From the cell containing the given text, extract its center point as (X, Y) coordinate. 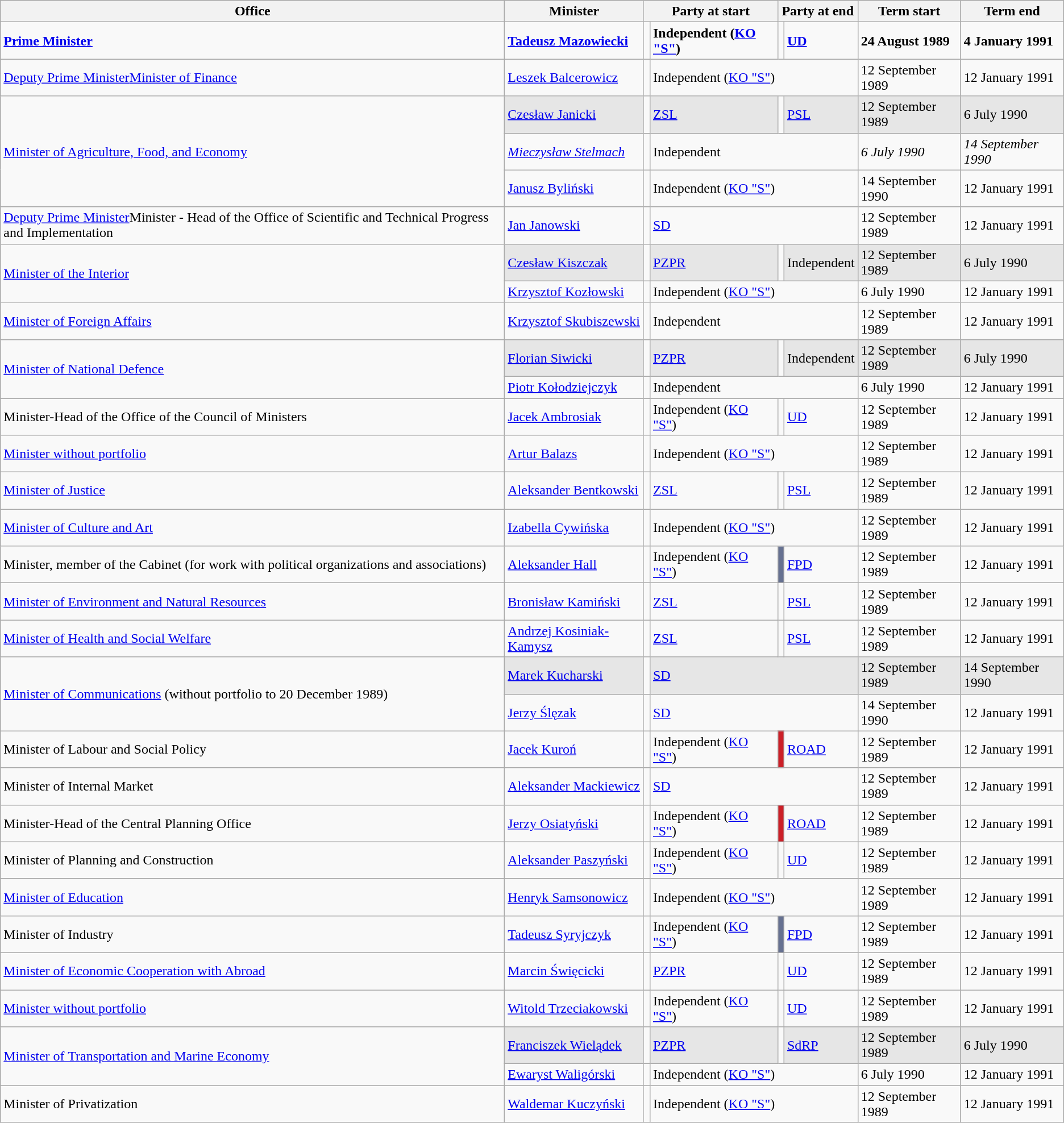
Minister of Communications (without portfolio to 20 December 1989) (252, 694)
Izabella Cywińska (574, 527)
Jerzy Ślęzak (574, 713)
Office (252, 11)
Ewaryst Waligórski (574, 1075)
Minister of Economic Cooperation with Abroad (252, 971)
Waldemar Kuczyński (574, 1104)
Czesław Kiszczak (574, 263)
Minister of Culture and Art (252, 527)
Deputy Prime MinisterMinister - Head of the Office of Scientific and Technical Progress and Implementation (252, 225)
Aleksander Hall (574, 565)
Minister of Transportation and Marine Economy (252, 1056)
Aleksander Paszyński (574, 860)
Minister of Justice (252, 491)
Party at end (817, 11)
Minister of Industry (252, 934)
Minister of Privatization (252, 1104)
Franciszek Wielądek (574, 1046)
Florian Siwicki (574, 358)
Krzysztof Skubiszewski (574, 321)
Aleksander Mackiewicz (574, 787)
Henryk Samsonowicz (574, 897)
Party at start (710, 11)
Term end (1012, 11)
Minister of National Defence (252, 368)
Minister of Internal Market (252, 787)
Minister of Agriculture, Food, and Economy (252, 151)
4 January 1991 (1012, 41)
Piotr Kołodziejczyk (574, 387)
Krzysztof Kozłowski (574, 292)
Czesław Janicki (574, 115)
Term start (909, 11)
Minister, member of the Cabinet (for work with political organizations and associations) (252, 565)
Prime Minister (252, 41)
Mieczysław Stelmach (574, 151)
Minister of Education (252, 897)
Tadeusz Syryjczyk (574, 934)
Leszek Balcerowicz (574, 77)
Aleksander Bentkowski (574, 491)
Marcin Święcicki (574, 971)
Minister-Head of the Central Planning Office (252, 823)
Artur Balazs (574, 454)
Marek Kucharski (574, 675)
Minister-Head of the Office of the Council of Ministers (252, 416)
Jan Janowski (574, 225)
Jerzy Osiatyński (574, 823)
Andrzej Kosiniak-Kamysz (574, 639)
Minister of the Interior (252, 273)
Minister of Environment and Natural Resources (252, 601)
Minister of Planning and Construction (252, 860)
Tadeusz Mazowiecki (574, 41)
Bronisław Kamiński (574, 601)
Deputy Prime MinisterMinister of Finance (252, 77)
Minister (574, 11)
Minister of Health and Social Welfare (252, 639)
Jacek Kuroń (574, 749)
Witold Trzeciakowski (574, 1008)
24 August 1989 (909, 41)
SdRP (821, 1046)
Minister of Labour and Social Policy (252, 749)
Jacek Ambrosiak (574, 416)
Janusz Byliński (574, 189)
Minister of Foreign Affairs (252, 321)
